Determine the [X, Y] coordinate at the center of the cell enclosing the given text.  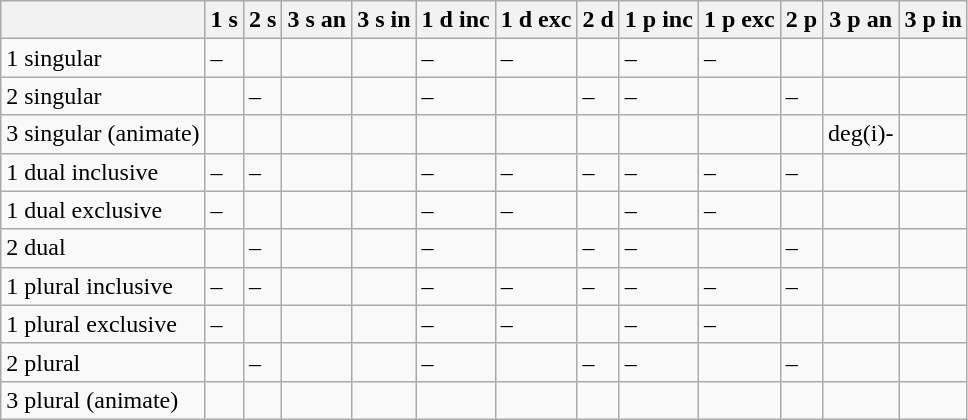
1 dual inclusive [103, 172]
1 dual exclusive [103, 210]
1 plural exclusive [103, 324]
3 s in [384, 20]
1 plural inclusive [103, 286]
2 singular [103, 96]
deg(i)- [861, 134]
1 singular [103, 58]
2 s [262, 20]
3 singular (animate) [103, 134]
1 d exc [536, 20]
1 s [224, 20]
1 p exc [739, 20]
2 d [598, 20]
1 p inc [658, 20]
2 p [801, 20]
3 p an [861, 20]
2 dual [103, 248]
3 plural (animate) [103, 400]
3 p in [933, 20]
2 plural [103, 362]
3 s an [317, 20]
1 d inc [456, 20]
